Search for the cell housing the specified text and yield its [X, Y] center coordinate. 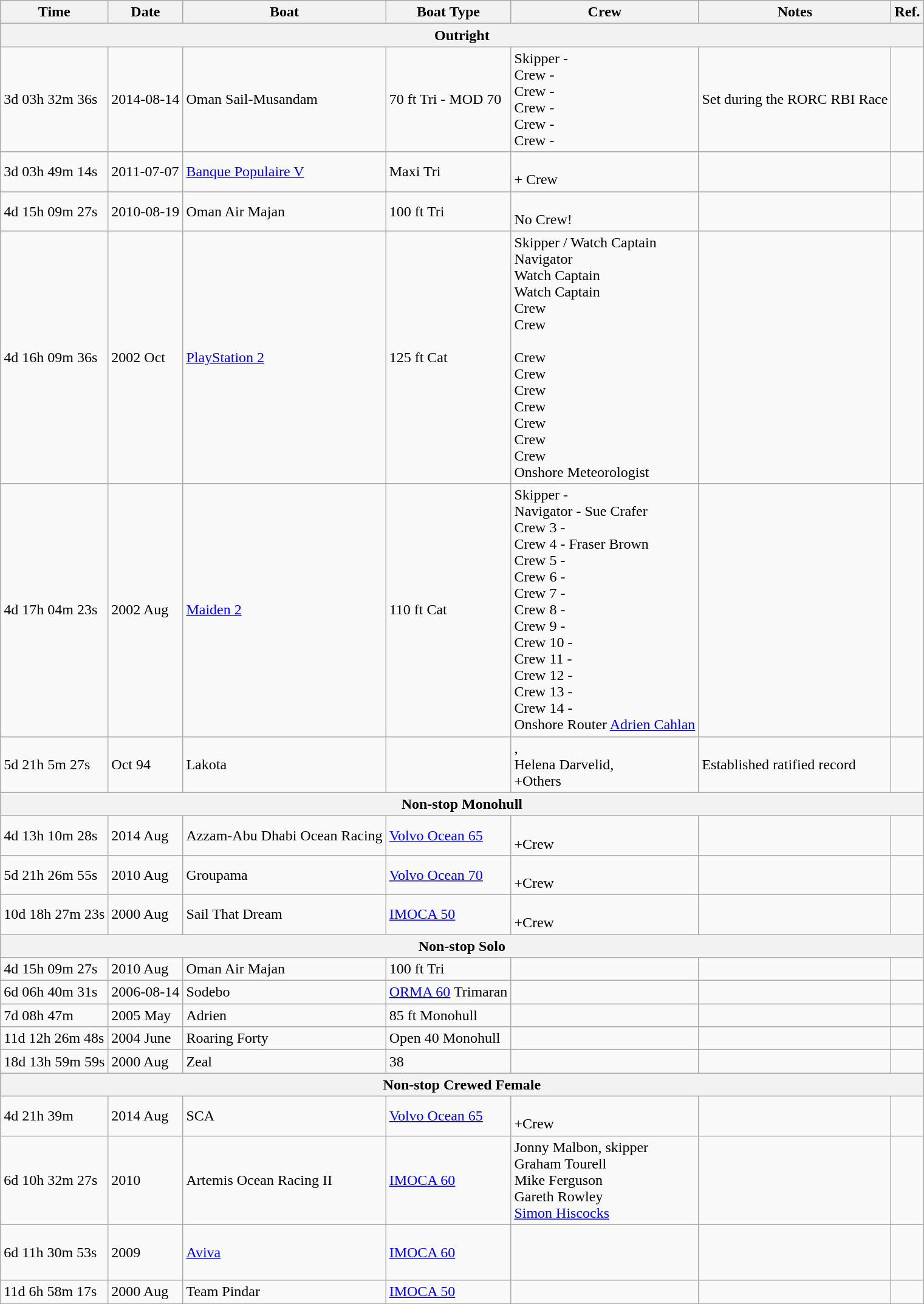
Open 40 Monohull [448, 1038]
5d 21h 5m 27s [55, 764]
2002 Oct [146, 357]
85 ft Monohull [448, 1015]
Date [146, 12]
4d 16h 09m 36s [55, 357]
Non-stop Crewed Female [462, 1085]
2002 Aug [146, 610]
2010-08-19 [146, 211]
SCA [284, 1116]
Non-stop Solo [462, 946]
6d 06h 40m 31s [55, 992]
Sodebo [284, 992]
Groupama [284, 875]
Non-stop Monohull [462, 804]
2010 [146, 1180]
110 ft Cat [448, 610]
4d 21h 39m [55, 1116]
Oman Sail-Musandam [284, 100]
Set during the RORC RBI Race [795, 100]
Time [55, 12]
Oct 94 [146, 764]
Established ratified record [795, 764]
Volvo Ocean 70 [448, 875]
2006-08-14 [146, 992]
70 ft Tri - MOD 70 [448, 100]
2011-07-07 [146, 171]
Outright [462, 35]
Jonny Malbon, skipperGraham TourellMike FergusonGareth RowleySimon Hiscocks [605, 1180]
Artemis Ocean Racing II [284, 1180]
Crew [605, 12]
,Helena Darvelid,+Others [605, 764]
2004 June [146, 1038]
10d 18h 27m 23s [55, 914]
Boat [284, 12]
No Crew! [605, 211]
2009 [146, 1252]
4d 17h 04m 23s [55, 610]
11d 6h 58m 17s [55, 1292]
2005 May [146, 1015]
18d 13h 59m 59s [55, 1062]
Ref. [908, 12]
5d 21h 26m 55s [55, 875]
Aviva [284, 1252]
Maxi Tri [448, 171]
Skipper - Crew - Crew - Crew - Crew - Crew - [605, 100]
125 ft Cat [448, 357]
PlayStation 2 [284, 357]
38 [448, 1062]
Skipper / Watch Captain Navigator Watch Captain Watch Captain Crew Crew Crew Crew Crew Crew Crew Crew Crew Onshore Meteorologist [605, 357]
3d 03h 49m 14s [55, 171]
Maiden 2 [284, 610]
Banque Populaire V [284, 171]
Team Pindar [284, 1292]
Zeal [284, 1062]
Boat Type [448, 12]
Adrien [284, 1015]
11d 12h 26m 48s [55, 1038]
Notes [795, 12]
Lakota [284, 764]
+ Crew [605, 171]
Roaring Forty [284, 1038]
ORMA 60 Trimaran [448, 992]
3d 03h 32m 36s [55, 100]
7d 08h 47m [55, 1015]
6d 10h 32m 27s [55, 1180]
Sail That Dream [284, 914]
6d 11h 30m 53s [55, 1252]
2014-08-14 [146, 100]
4d 13h 10m 28s [55, 835]
Azzam-Abu Dhabi Ocean Racing [284, 835]
